Extract the [X, Y] coordinate from the center of the cell holding the provided text.  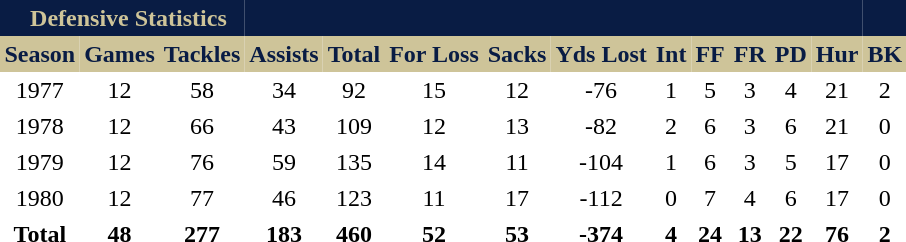
13 [517, 126]
Int [671, 54]
123 [354, 198]
Yds Lost [601, 54]
Games [120, 54]
77 [202, 198]
7 [710, 198]
Tackles [202, 54]
-76 [601, 90]
Defensive Statistics [122, 18]
14 [434, 162]
92 [354, 90]
-104 [601, 162]
59 [284, 162]
34 [284, 90]
-82 [601, 126]
Assists [284, 54]
43 [284, 126]
46 [284, 198]
109 [354, 126]
58 [202, 90]
-112 [601, 198]
66 [202, 126]
1980 [40, 198]
FF [710, 54]
0 [671, 198]
2 [671, 126]
For Loss [434, 54]
135 [354, 162]
Total [354, 54]
1977 [40, 90]
Season [40, 54]
Hur [837, 54]
15 [434, 90]
Sacks [517, 54]
PD [790, 54]
76 [202, 162]
1978 [40, 126]
1979 [40, 162]
FR [750, 54]
